Find where the given text appears and provide that cell's center as (X, Y) coordinate. 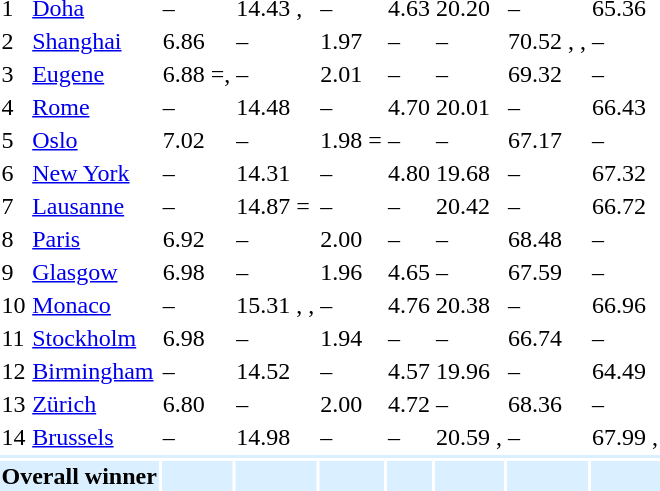
20.38 (468, 305)
9 (14, 272)
Lausanne (95, 206)
66.74 (546, 338)
Overall winner (79, 476)
66.43 (624, 107)
14 (14, 437)
12 (14, 371)
Stockholm (95, 338)
6.86 (196, 41)
Shanghai (95, 41)
14.52 (276, 371)
6.80 (196, 404)
7 (14, 206)
67.17 (546, 140)
13 (14, 404)
2 (14, 41)
4.70 (408, 107)
14.48 (276, 107)
68.36 (546, 404)
20.42 (468, 206)
4.72 (408, 404)
2.01 (352, 74)
6.88 =, (196, 74)
Glasgow (95, 272)
66.72 (624, 206)
4 (14, 107)
6 (14, 173)
69.32 (546, 74)
14.31 (276, 173)
67.59 (546, 272)
19.96 (468, 371)
10 (14, 305)
4.65 (408, 272)
70.52 , , (546, 41)
14.98 (276, 437)
1.94 (352, 338)
7.02 (196, 140)
6.92 (196, 239)
Brussels (95, 437)
Paris (95, 239)
19.68 (468, 173)
Zürich (95, 404)
1.97 (352, 41)
14.87 = (276, 206)
Eugene (95, 74)
68.48 (546, 239)
4.76 (408, 305)
15.31 , , (276, 305)
20.59 , (468, 437)
66.96 (624, 305)
20.01 (468, 107)
67.32 (624, 173)
Rome (95, 107)
Birmingham (95, 371)
11 (14, 338)
Oslo (95, 140)
64.49 (624, 371)
New York (95, 173)
3 (14, 74)
5 (14, 140)
Monaco (95, 305)
67.99 , (624, 437)
4.57 (408, 371)
1.96 (352, 272)
1.98 = (352, 140)
4.80 (408, 173)
8 (14, 239)
